From the cell containing the given text, extract its center point as (X, Y) coordinate. 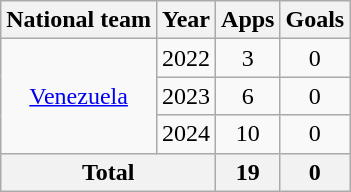
6 (248, 96)
Apps (248, 20)
Venezuela (79, 96)
Year (186, 20)
2024 (186, 134)
Total (108, 172)
2022 (186, 58)
3 (248, 58)
19 (248, 172)
2023 (186, 96)
National team (79, 20)
Goals (315, 20)
10 (248, 134)
